Scan for the cell matching the given text and deliver its [X, Y] coordinate at center. 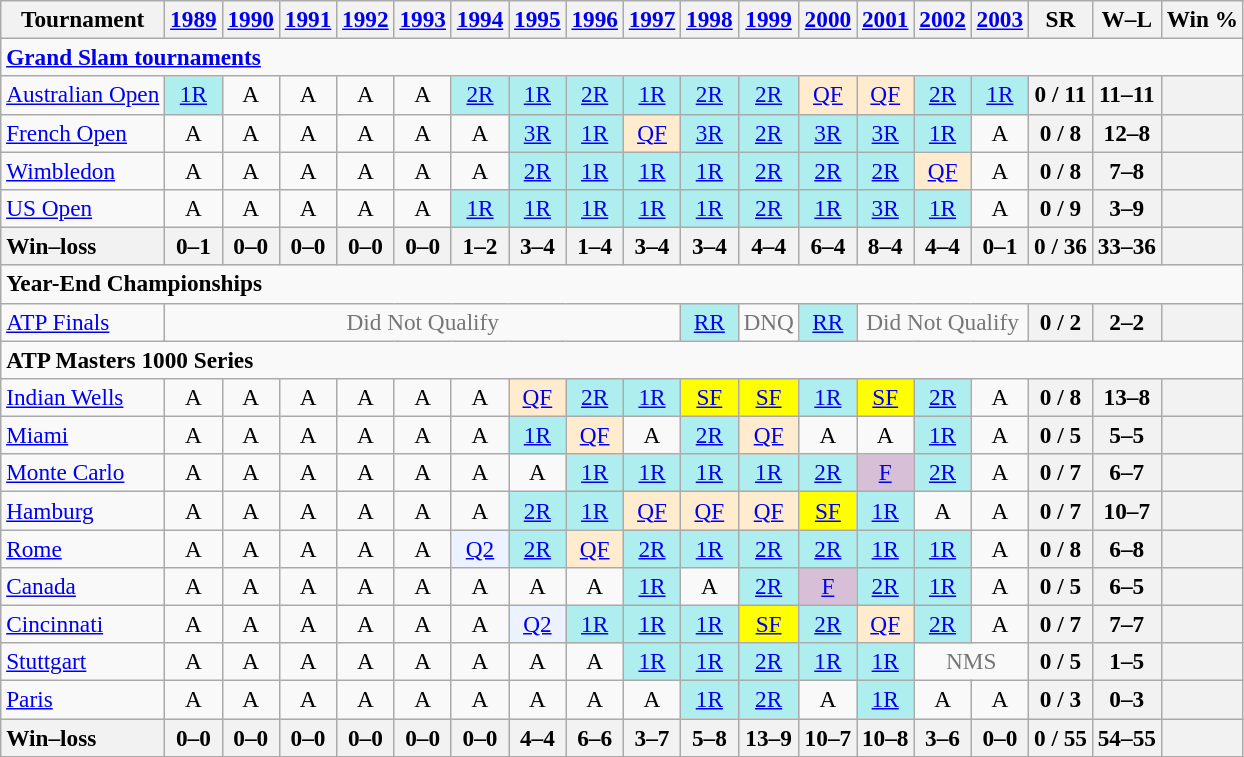
7–7 [1126, 624]
0 / 11 [1061, 95]
Stuttgart [83, 662]
Canada [83, 586]
0–3 [1126, 699]
1998 [710, 19]
6–7 [1126, 473]
0 / 36 [1061, 246]
6–8 [1126, 548]
SR [1061, 19]
1–4 [594, 246]
1–5 [1126, 662]
2000 [828, 19]
2002 [942, 19]
Grand Slam tournaments [622, 57]
Paris [83, 699]
1996 [594, 19]
1992 [366, 19]
1994 [480, 19]
3–9 [1126, 208]
Win % [1202, 19]
US Open [83, 208]
ATP Finals [83, 322]
10–8 [886, 737]
1997 [652, 19]
Wimbledon [83, 170]
5–5 [1126, 435]
3–7 [652, 737]
12–8 [1126, 133]
0 / 3 [1061, 699]
0 / 55 [1061, 737]
DNQ [768, 322]
Rome [83, 548]
33–36 [1126, 246]
1995 [538, 19]
6–5 [1126, 586]
2001 [886, 19]
W–L [1126, 19]
54–55 [1126, 737]
2003 [1000, 19]
1990 [250, 19]
Tournament [83, 19]
0 / 9 [1061, 208]
5–8 [710, 737]
6–4 [828, 246]
8–4 [886, 246]
Year-End Championships [622, 284]
Indian Wells [83, 397]
7–8 [1126, 170]
1993 [422, 19]
Monte Carlo [83, 473]
0 / 2 [1061, 322]
Australian Open [83, 95]
13–8 [1126, 397]
French Open [83, 133]
2–2 [1126, 322]
Cincinnati [83, 624]
3–6 [942, 737]
1989 [194, 19]
ATP Masters 1000 Series [622, 359]
1–2 [480, 246]
1991 [308, 19]
NMS [972, 662]
Miami [83, 435]
1999 [768, 19]
11–11 [1126, 95]
13–9 [768, 737]
Hamburg [83, 510]
6–6 [594, 737]
